Return (X, Y) of the center of cell containing provided text 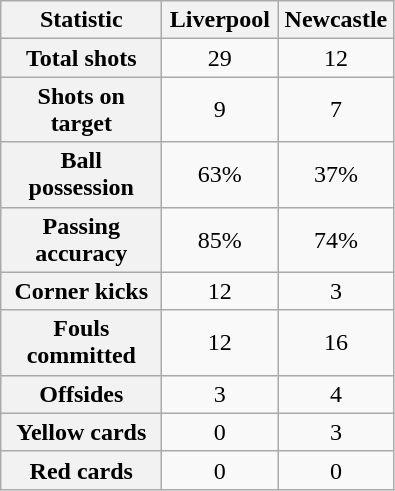
85% (220, 240)
74% (336, 240)
Offsides (82, 394)
63% (220, 174)
7 (336, 110)
4 (336, 394)
Liverpool (220, 20)
Total shots (82, 58)
Newcastle (336, 20)
Yellow cards (82, 432)
Statistic (82, 20)
Ball possession (82, 174)
Shots on target (82, 110)
Corner kicks (82, 291)
37% (336, 174)
Passing accuracy (82, 240)
9 (220, 110)
29 (220, 58)
Fouls committed (82, 342)
16 (336, 342)
Red cards (82, 470)
